Locate the cell with the specified text and output its (x, y) center coordinate. 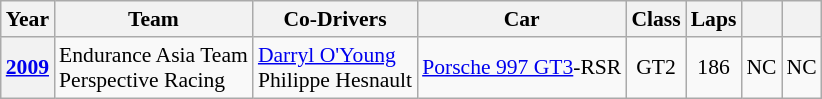
Team (154, 19)
Year (28, 19)
Co-Drivers (335, 19)
Laps (714, 19)
Class (656, 19)
Darryl O'Young Philippe Hesnault (335, 68)
2009 (28, 68)
Porsche 997 GT3-RSR (522, 68)
186 (714, 68)
Car (522, 19)
GT2 (656, 68)
Endurance Asia Team Perspective Racing (154, 68)
